Detect which cell encompasses the target text, then output its (X, Y) center coordinate. 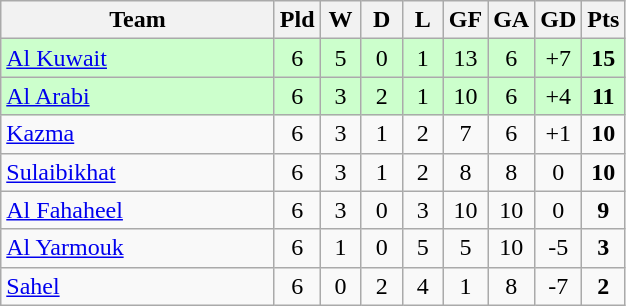
Team (138, 20)
9 (604, 210)
GA (512, 20)
L (422, 20)
13 (465, 58)
Pts (604, 20)
+4 (558, 96)
Al Yarmouk (138, 248)
-7 (558, 286)
-5 (558, 248)
11 (604, 96)
Al Arabi (138, 96)
Sulaibikhat (138, 172)
D (382, 20)
Pld (297, 20)
+7 (558, 58)
+1 (558, 134)
15 (604, 58)
4 (422, 286)
Sahel (138, 286)
Kazma (138, 134)
GD (558, 20)
W (340, 20)
7 (465, 134)
Al Kuwait (138, 58)
Al Fahaheel (138, 210)
GF (465, 20)
